Locate the cell with the specified text and output its (X, Y) center coordinate. 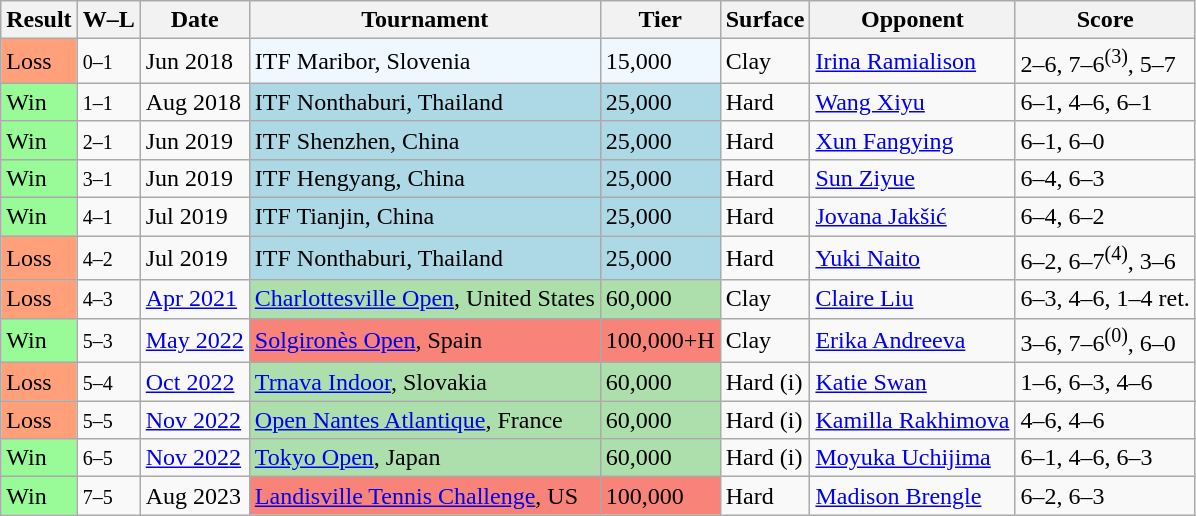
Moyuka Uchijima (912, 458)
Jovana Jakšić (912, 217)
6–5 (108, 458)
Date (194, 20)
W–L (108, 20)
Charlottesville Open, United States (424, 299)
2–1 (108, 140)
4–2 (108, 258)
2–6, 7–6(3), 5–7 (1105, 62)
Katie Swan (912, 382)
1–1 (108, 102)
Erika Andreeva (912, 340)
Yuki Naito (912, 258)
Tokyo Open, Japan (424, 458)
6–1, 4–6, 6–1 (1105, 102)
6–4, 6–3 (1105, 178)
7–5 (108, 496)
Tournament (424, 20)
Irina Ramialison (912, 62)
ITF Shenzhen, China (424, 140)
ITF Hengyang, China (424, 178)
5–3 (108, 340)
Open Nantes Atlantique, France (424, 420)
3–6, 7–6(0), 6–0 (1105, 340)
Kamilla Rakhimova (912, 420)
Trnava Indoor, Slovakia (424, 382)
6–2, 6–3 (1105, 496)
6–4, 6–2 (1105, 217)
Result (39, 20)
Aug 2018 (194, 102)
6–1, 4–6, 6–3 (1105, 458)
Sun Ziyue (912, 178)
ITF Maribor, Slovenia (424, 62)
4–3 (108, 299)
15,000 (660, 62)
Wang Xiyu (912, 102)
Madison Brengle (912, 496)
Claire Liu (912, 299)
ITF Tianjin, China (424, 217)
Oct 2022 (194, 382)
Score (1105, 20)
6–3, 4–6, 1–4 ret. (1105, 299)
4–6, 4–6 (1105, 420)
6–2, 6–7(4), 3–6 (1105, 258)
Xun Fangying (912, 140)
5–5 (108, 420)
Opponent (912, 20)
0–1 (108, 62)
5–4 (108, 382)
100,000 (660, 496)
Aug 2023 (194, 496)
May 2022 (194, 340)
6–1, 6–0 (1105, 140)
Solgironès Open, Spain (424, 340)
Surface (765, 20)
100,000+H (660, 340)
Apr 2021 (194, 299)
Tier (660, 20)
4–1 (108, 217)
1–6, 6–3, 4–6 (1105, 382)
Jun 2018 (194, 62)
Landisville Tennis Challenge, US (424, 496)
3–1 (108, 178)
